Find where the given text appears and provide that cell's center as [X, Y] coordinate. 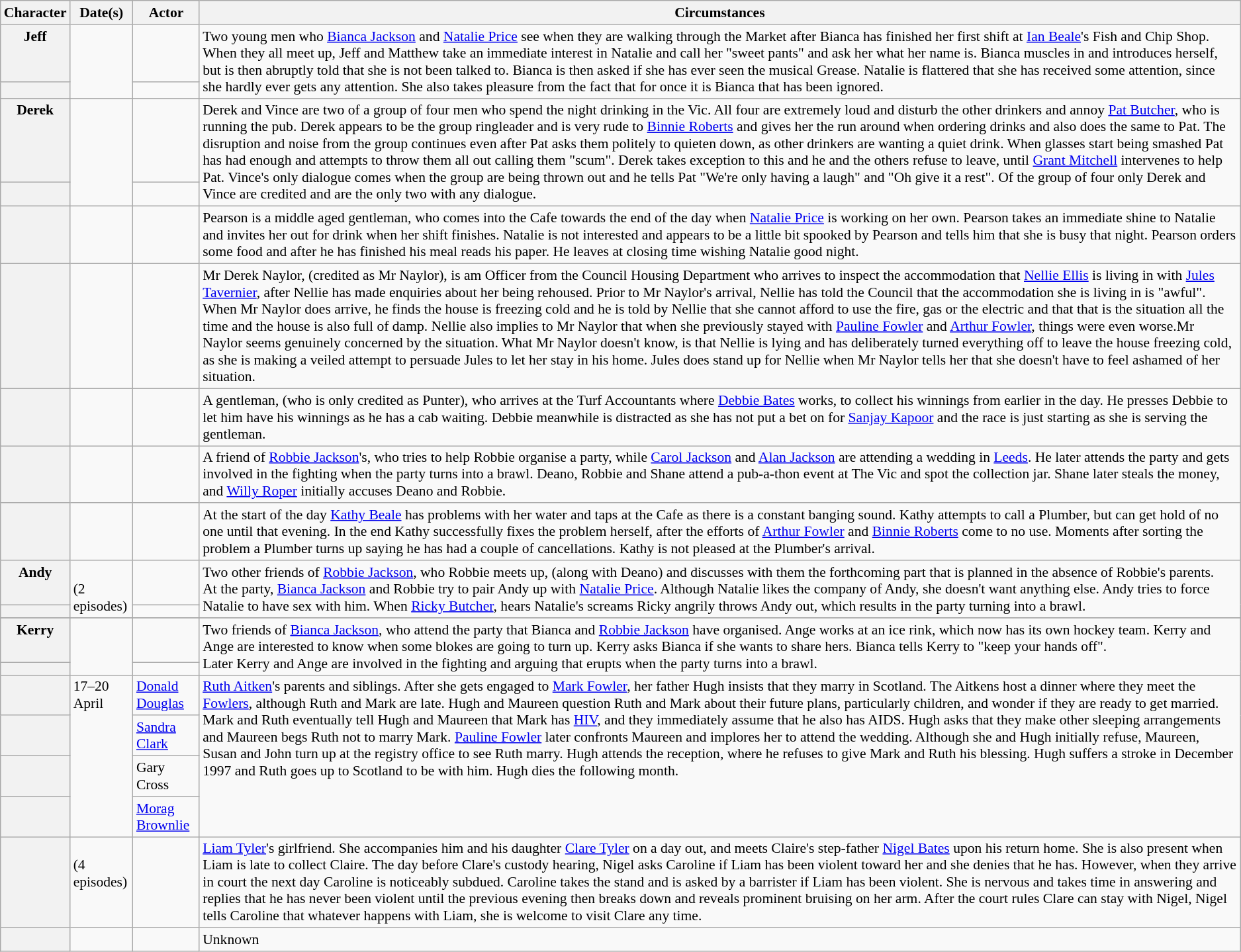
Date(s) [102, 13]
Character [36, 13]
(4 episodes) [102, 883]
Gary Cross [166, 777]
Andy [36, 582]
Jeff [36, 53]
Donald Douglas [166, 695]
Kerry [36, 640]
(2 episodes) [102, 589]
Actor [166, 13]
17–20 April [102, 756]
Unknown [720, 940]
Sandra Clark [166, 736]
Morag Brownlie [166, 816]
Derek [36, 140]
Circumstances [720, 13]
